Detect which cell encompasses the target text, then output its (x, y) center coordinate. 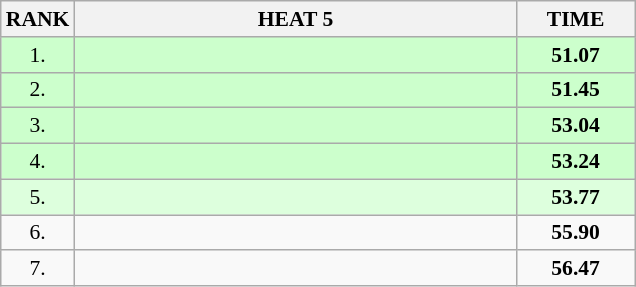
TIME (576, 19)
53.77 (576, 197)
53.24 (576, 162)
51.45 (576, 90)
1. (38, 55)
53.04 (576, 126)
RANK (38, 19)
3. (38, 126)
7. (38, 269)
5. (38, 197)
55.90 (576, 233)
HEAT 5 (295, 19)
2. (38, 90)
56.47 (576, 269)
6. (38, 233)
51.07 (576, 55)
4. (38, 162)
